Output the [x, y] coordinate of the center of the cell containing the given text.  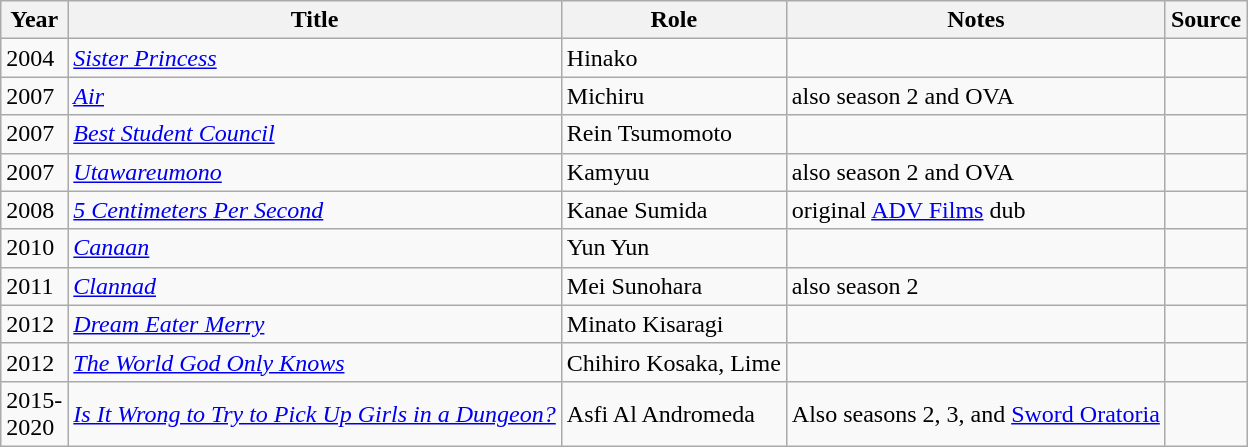
Kamyuu [674, 172]
2010 [34, 248]
The World God Only Knows [315, 362]
Chihiro Kosaka, Lime [674, 362]
2004 [34, 58]
Notes [976, 20]
2008 [34, 210]
Sister Princess [315, 58]
Mei Sunohara [674, 286]
Yun Yun [674, 248]
Rein Tsumomoto [674, 134]
Asfi Al Andromeda [674, 414]
2011 [34, 286]
Also seasons 2, 3, and Sword Oratoria [976, 414]
Air [315, 96]
Hinako [674, 58]
2015-2020 [34, 414]
Is It Wrong to Try to Pick Up Girls in a Dungeon? [315, 414]
also season 2 [976, 286]
original ADV Films dub [976, 210]
Minato Kisaragi [674, 324]
Clannad [315, 286]
Dream Eater Merry [315, 324]
Role [674, 20]
Best Student Council [315, 134]
Title [315, 20]
Utawareumono [315, 172]
Michiru [674, 96]
5 Centimeters Per Second [315, 210]
Kanae Sumida [674, 210]
Canaan [315, 248]
Source [1206, 20]
Year [34, 20]
